Detect which cell encompasses the target text, then output its [x, y] center coordinate. 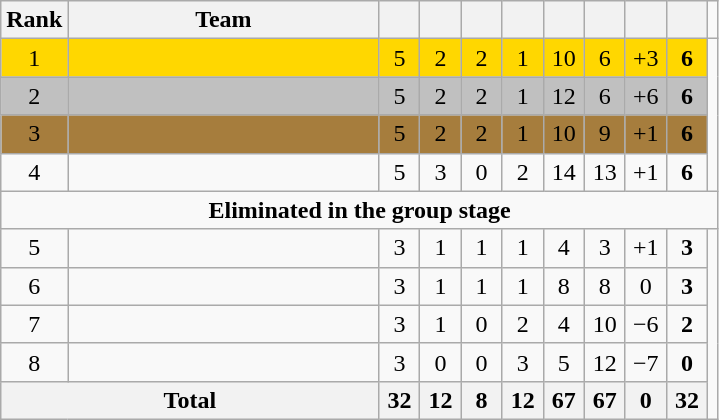
Team [224, 20]
13 [604, 172]
+6 [646, 96]
Total [190, 400]
−7 [646, 362]
7 [34, 324]
Rank [34, 20]
9 [604, 134]
14 [564, 172]
−6 [646, 324]
+3 [646, 58]
Eliminated in the group stage [360, 210]
